Return [X, Y] of the center of cell containing provided text 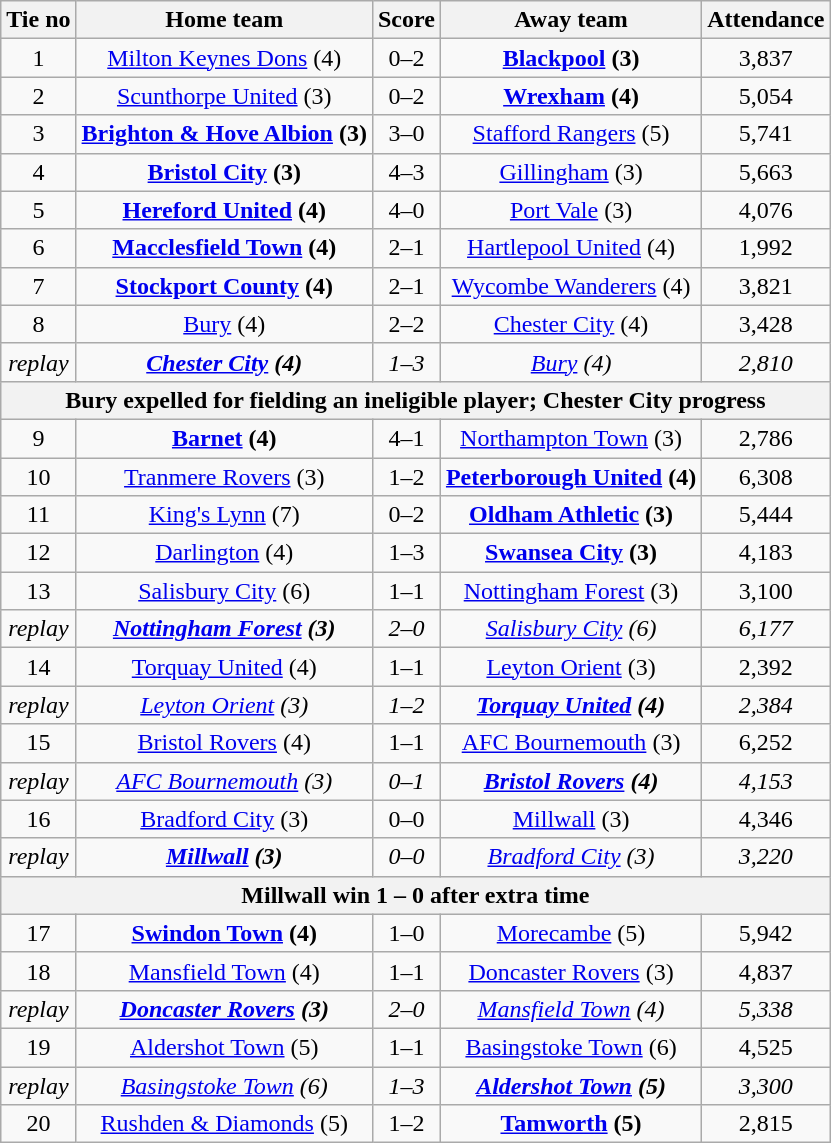
3,821 [766, 286]
4,346 [766, 819]
13 [38, 591]
5,942 [766, 933]
Hereford United (4) [224, 210]
4,153 [766, 781]
2 [38, 96]
Stockport County (4) [224, 286]
16 [38, 819]
Brighton & Hove Albion (3) [224, 134]
2,384 [766, 705]
Wrexham (4) [570, 96]
1–0 [406, 933]
Swindon Town (4) [224, 933]
4–1 [406, 438]
8 [38, 324]
Bristol City (3) [224, 172]
18 [38, 971]
3,428 [766, 324]
4,837 [766, 971]
12 [38, 553]
3,220 [766, 857]
Gillingham (3) [570, 172]
Score [406, 20]
Scunthorpe United (3) [224, 96]
17 [38, 933]
3,300 [766, 1085]
Attendance [766, 20]
4 [38, 172]
5 [38, 210]
10 [38, 477]
15 [38, 743]
6,177 [766, 629]
Home team [224, 20]
14 [38, 667]
1,992 [766, 248]
3–0 [406, 134]
Northampton Town (3) [570, 438]
7 [38, 286]
4,183 [766, 553]
Morecambe (5) [570, 933]
2,815 [766, 1124]
4–3 [406, 172]
Tranmere Rovers (3) [224, 477]
5,054 [766, 96]
Blackpool (3) [570, 58]
2,392 [766, 667]
3,837 [766, 58]
Port Vale (3) [570, 210]
Millwall win 1 – 0 after extra time [416, 895]
20 [38, 1124]
Peterborough United (4) [570, 477]
3 [38, 134]
6,308 [766, 477]
6 [38, 248]
9 [38, 438]
5,663 [766, 172]
4,076 [766, 210]
1 [38, 58]
King's Lynn (7) [224, 515]
Darlington (4) [224, 553]
5,338 [766, 1009]
Wycombe Wanderers (4) [570, 286]
Tamworth (5) [570, 1124]
Bury expelled for fielding an ineligible player; Chester City progress [416, 400]
Away team [570, 20]
Barnet (4) [224, 438]
2,786 [766, 438]
Rushden & Diamonds (5) [224, 1124]
5,444 [766, 515]
6,252 [766, 743]
2,810 [766, 362]
3,100 [766, 591]
Tie no [38, 20]
11 [38, 515]
0–1 [406, 781]
Stafford Rangers (5) [570, 134]
4–0 [406, 210]
Hartlepool United (4) [570, 248]
Milton Keynes Dons (4) [224, 58]
4,525 [766, 1047]
Macclesfield Town (4) [224, 248]
2–2 [406, 324]
Swansea City (3) [570, 553]
19 [38, 1047]
5,741 [766, 134]
Oldham Athletic (3) [570, 515]
